Output the (x, y) coordinate of the center of the cell containing the given text.  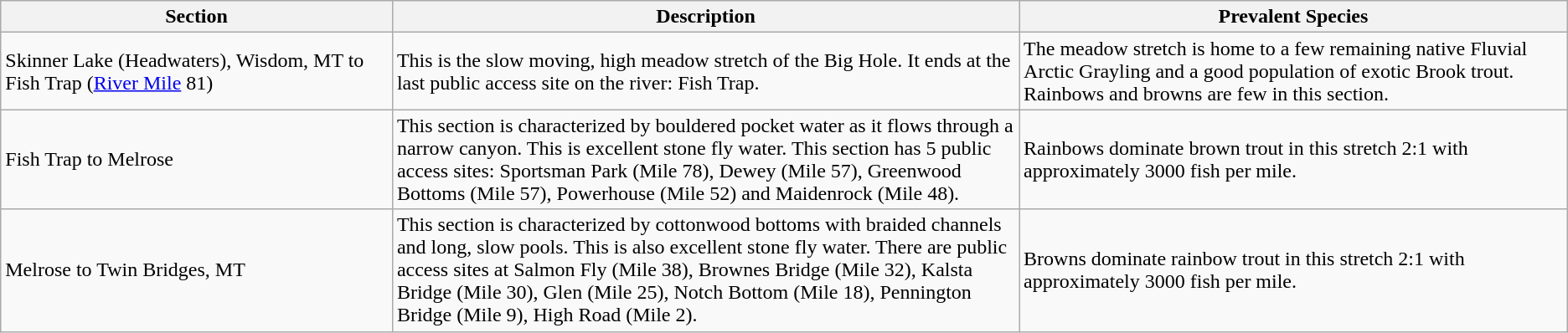
Description (705, 17)
Prevalent Species (1293, 17)
Rainbows dominate brown trout in this stretch 2:1 with approximately 3000 fish per mile. (1293, 159)
Section (197, 17)
Browns dominate rainbow trout in this stretch 2:1 with approximately 3000 fish per mile. (1293, 270)
Skinner Lake (Headwaters), Wisdom, MT to Fish Trap (River Mile 81) (197, 71)
Fish Trap to Melrose (197, 159)
Melrose to Twin Bridges, MT (197, 270)
This is the slow moving, high meadow stretch of the Big Hole. It ends at the last public access site on the river: Fish Trap. (705, 71)
